From the cell containing the given text, extract its center point as [x, y] coordinate. 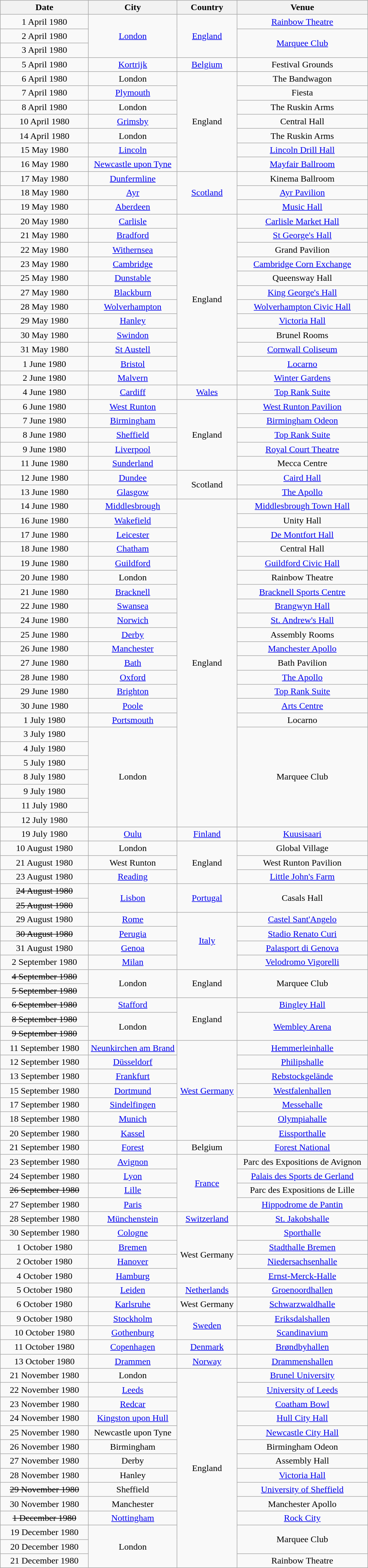
Nottingham [133, 1518]
Arts Centre [302, 706]
11 June 1980 [45, 464]
Leeds [133, 1390]
27 November 1980 [45, 1461]
29 November 1980 [45, 1489]
Messehalle [302, 1105]
23 September 1980 [45, 1162]
29 August 1980 [45, 920]
Oxford [133, 677]
19 July 1980 [45, 834]
Avignon [133, 1162]
Mayfair Ballroom [302, 164]
24 September 1980 [45, 1176]
4 June 1980 [45, 392]
28 September 1980 [45, 1219]
Forest National [302, 1148]
Middlesbrough Town Hall [302, 506]
Lincoln [133, 150]
30 August 1980 [45, 934]
Bristol [133, 364]
Withernsea [133, 250]
Bath Pavilion [302, 663]
Hippodrome de Pantin [302, 1204]
Rome [133, 920]
31 May 1980 [45, 349]
Palais des Sports de Gerland [302, 1176]
11 September 1980 [45, 1048]
19 December 1980 [45, 1532]
26 June 1980 [45, 649]
6 June 1980 [45, 406]
City [133, 7]
19 June 1980 [45, 563]
Swansea [133, 606]
8 April 1980 [45, 107]
Ayr Pavilion [302, 193]
Eissporthalle [302, 1133]
Sindelfingen [133, 1105]
5 April 1980 [45, 64]
21 August 1980 [45, 862]
1 July 1980 [45, 720]
Poole [133, 706]
Cologne [133, 1233]
Velodromo Vigorelli [302, 962]
Music Hall [302, 207]
Hull City Hall [302, 1418]
Sunderland [133, 464]
Leicester [133, 535]
Portsmouth [133, 720]
Schwarzwaldhalle [302, 1304]
23 May 1980 [45, 264]
19 May 1980 [45, 207]
17 September 1980 [45, 1105]
5 October 1980 [45, 1290]
Forest [133, 1148]
18 June 1980 [45, 549]
Brøndbyhallen [302, 1347]
3 July 1980 [45, 734]
Wales [207, 392]
Dundee [133, 478]
Palasport di Genova [302, 948]
Bath [133, 663]
4 October 1980 [45, 1276]
8 June 1980 [45, 435]
11 July 1980 [45, 805]
7 June 1980 [45, 421]
Sweden [207, 1325]
15 September 1980 [45, 1091]
Brighton [133, 692]
Drammen [133, 1361]
24 August 1980 [45, 891]
France [207, 1183]
De Montfort Hall [302, 535]
Brunel University [302, 1376]
Munich [133, 1119]
Casals Hall [302, 898]
Bracknell [133, 592]
21 November 1980 [45, 1376]
18 September 1980 [45, 1119]
9 June 1980 [45, 449]
31 August 1980 [45, 948]
5 July 1980 [45, 763]
Parc des Expositions de Lille [302, 1190]
30 June 1980 [45, 706]
Niedersachsenhalle [302, 1261]
28 November 1980 [45, 1475]
25 August 1980 [45, 905]
Cornwall Coliseum [302, 349]
11 October 1980 [45, 1347]
30 November 1980 [45, 1504]
22 May 1980 [45, 250]
Groenoordhallen [302, 1290]
St. Andrew's Hall [302, 620]
Dunstable [133, 278]
St George's Hall [302, 235]
Oulu [133, 834]
30 May 1980 [45, 335]
Sporthalle [302, 1233]
Caird Hall [302, 478]
Reading [133, 877]
17 June 1980 [45, 535]
Philipshalle [302, 1062]
Unity Hall [302, 520]
25 May 1980 [45, 278]
12 July 1980 [45, 820]
2 April 1980 [45, 36]
6 October 1980 [45, 1304]
Chatham [133, 549]
26 November 1980 [45, 1447]
Münchenstein [133, 1219]
Neunkirchen am Brand [133, 1048]
Parc des Expositions de Avignon [302, 1162]
23 August 1980 [45, 877]
Finland [207, 834]
Coatham Bowl [302, 1404]
10 April 1980 [45, 121]
Queensway Hall [302, 278]
8 July 1980 [45, 777]
1 December 1980 [45, 1518]
Dortmund [133, 1091]
Date [45, 7]
Olympiahalle [302, 1119]
Cambridge Corn Exchange [302, 264]
Kuusisaari [302, 834]
Grimsby [133, 121]
12 June 1980 [45, 478]
Wolverhampton [133, 307]
26 September 1980 [45, 1190]
Italy [207, 941]
St Austell [133, 349]
28 May 1980 [45, 307]
Hamburg [133, 1276]
Carlisle [133, 221]
2 June 1980 [45, 378]
20 June 1980 [45, 577]
Brunel Rooms [302, 335]
23 November 1980 [45, 1404]
Bremen [133, 1247]
1 June 1980 [45, 364]
29 May 1980 [45, 321]
2 October 1980 [45, 1261]
18 May 1980 [45, 193]
27 September 1980 [45, 1204]
Newcastle City Hall [302, 1432]
4 September 1980 [45, 976]
21 June 1980 [45, 592]
8 September 1980 [45, 1019]
Fiesta [302, 93]
Bingley Hall [302, 1005]
King George's Hall [302, 292]
6 April 1980 [45, 79]
Hemmerleinhalle [302, 1048]
Guildford Civic Hall [302, 563]
Düsseldorf [133, 1062]
Lyon [133, 1176]
Perugia [133, 934]
25 June 1980 [45, 635]
Wolverhampton Civic Hall [302, 307]
13 October 1980 [45, 1361]
Aberdeen [133, 207]
Plymouth [133, 93]
Leiden [133, 1290]
3 April 1980 [45, 50]
Stafford [133, 1005]
16 June 1980 [45, 520]
Global Village [302, 848]
Kortrijk [133, 64]
28 June 1980 [45, 677]
Carlisle Market Hall [302, 221]
21 May 1980 [45, 235]
Stadthalle Bremen [302, 1247]
Mecca Centre [302, 464]
Middlesbrough [133, 506]
14 April 1980 [45, 136]
St. Jakobshalle [302, 1219]
Bracknell Sports Centre [302, 592]
12 September 1980 [45, 1062]
27 June 1980 [45, 663]
Assembly Rooms [302, 635]
9 September 1980 [45, 1033]
9 October 1980 [45, 1318]
Assembly Hall [302, 1461]
Westfalenhallen [302, 1091]
Copenhagen [133, 1347]
Kinema Ballroom [302, 179]
Royal Court Theatre [302, 449]
University of Leeds [302, 1390]
Kassel [133, 1133]
Winter Gardens [302, 378]
Brangwyn Hall [302, 606]
20 May 1980 [45, 221]
Liverpool [133, 449]
27 May 1980 [45, 292]
Norwich [133, 620]
Bradford [133, 235]
13 September 1980 [45, 1076]
Glasgow [133, 492]
Drammenshallen [302, 1361]
25 November 1980 [45, 1432]
Malvern [133, 378]
Netherlands [207, 1290]
Denmark [207, 1347]
Festival Grounds [302, 64]
21 September 1980 [45, 1148]
10 August 1980 [45, 848]
Redcar [133, 1404]
Dunfermline [133, 179]
Lille [133, 1190]
Castel Sant'Angelo [302, 920]
13 June 1980 [45, 492]
20 September 1980 [45, 1133]
Gothenburg [133, 1333]
Country [207, 7]
24 November 1980 [45, 1418]
Karlsruhe [133, 1304]
Wakefield [133, 520]
14 June 1980 [45, 506]
Rock City [302, 1518]
5 September 1980 [45, 991]
15 May 1980 [45, 150]
University of Sheffield [302, 1489]
10 October 1980 [45, 1333]
7 April 1980 [45, 93]
Cardiff [133, 392]
22 June 1980 [45, 606]
2 September 1980 [45, 962]
Rebstockgelände [302, 1076]
Hanover [133, 1261]
Wembley Arena [302, 1026]
4 July 1980 [45, 748]
Genoa [133, 948]
Cambridge [133, 264]
Ernst-Merck-Halle [302, 1276]
9 July 1980 [45, 791]
Switzerland [207, 1219]
Eriksdalshallen [302, 1318]
30 September 1980 [45, 1233]
1 October 1980 [45, 1247]
Stadio Renato Curi [302, 934]
24 June 1980 [45, 620]
29 June 1980 [45, 692]
Lincoln Drill Hall [302, 150]
1 April 1980 [45, 22]
Portugal [207, 898]
Venue [302, 7]
22 November 1980 [45, 1390]
Guildford [133, 563]
Scandinavium [302, 1333]
Milan [133, 962]
Ayr [133, 193]
21 December 1980 [45, 1561]
6 September 1980 [45, 1005]
The Bandwagon [302, 79]
Blackburn [133, 292]
Little John's Farm [302, 877]
20 December 1980 [45, 1547]
Stockholm [133, 1318]
Norway [207, 1361]
16 May 1980 [45, 164]
Paris [133, 1204]
17 May 1980 [45, 179]
Frankfurt [133, 1076]
Kingston upon Hull [133, 1418]
Lisbon [133, 898]
Grand Pavilion [302, 250]
Swindon [133, 335]
